Detect which cell encompasses the target text, then output its (x, y) center coordinate. 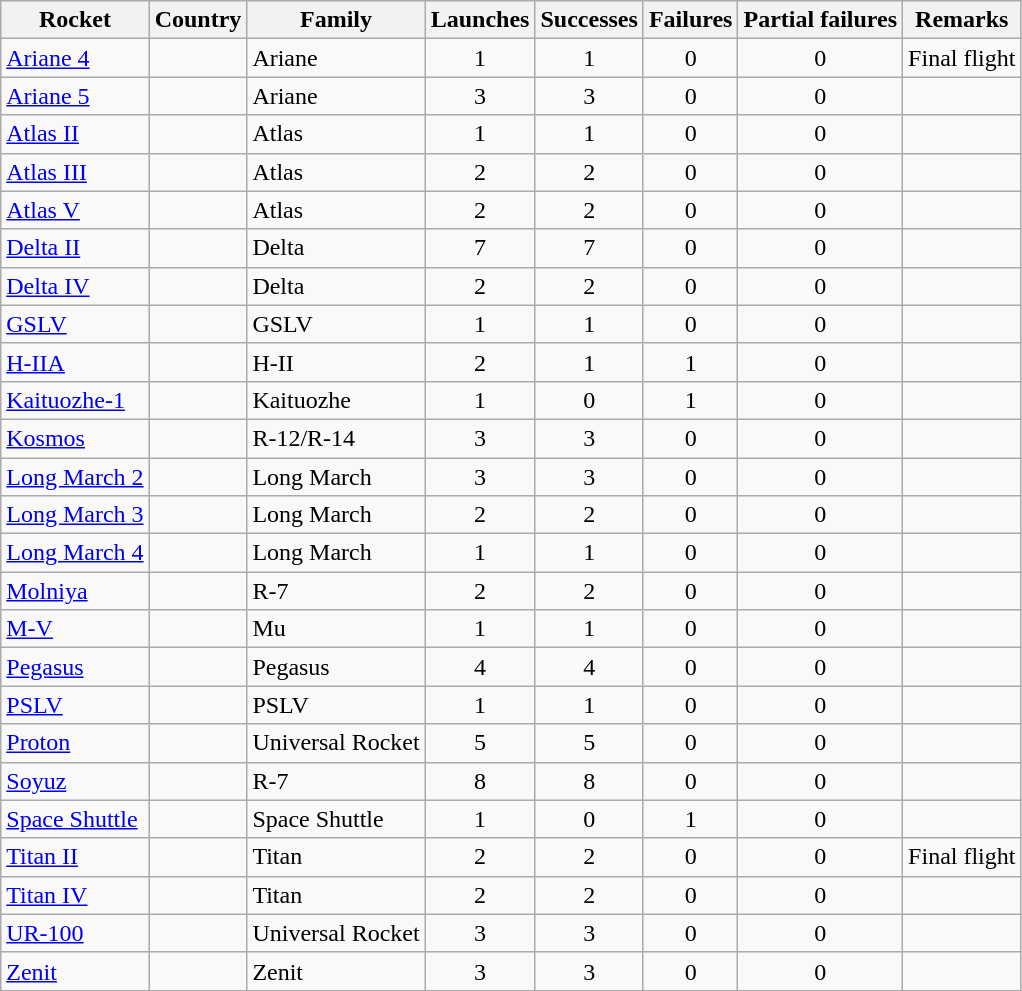
Long March 2 (75, 477)
M-V (75, 629)
Proton (75, 743)
Titan IV (75, 895)
Ariane 5 (75, 96)
Mu (336, 629)
Long March 3 (75, 515)
Kosmos (75, 438)
Ariane 4 (75, 58)
Kaituozhe (336, 400)
Failures (690, 20)
Atlas V (75, 210)
Partial failures (820, 20)
Kaituozhe-1 (75, 400)
Atlas III (75, 172)
Delta IV (75, 286)
Rocket (75, 20)
H-IIA (75, 362)
H-II (336, 362)
Soyuz (75, 781)
Country (198, 20)
Titan II (75, 857)
Remarks (962, 20)
Atlas II (75, 134)
Molniya (75, 591)
Successes (589, 20)
Family (336, 20)
Launches (480, 20)
Long March 4 (75, 553)
UR-100 (75, 933)
R-12/R-14 (336, 438)
Delta II (75, 248)
